Search for the cell housing the specified text and yield its (X, Y) center coordinate. 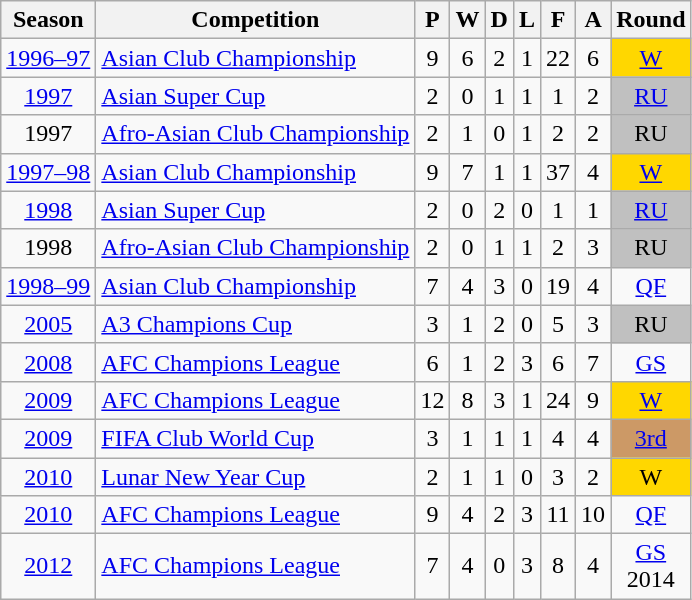
2005 (48, 324)
GS (651, 362)
10 (594, 515)
1997–98 (48, 172)
2012 (48, 566)
1998–99 (48, 286)
12 (432, 400)
Season (48, 20)
11 (558, 515)
A3 Champions Cup (256, 324)
19 (558, 286)
22 (558, 58)
Round (651, 20)
Lunar New Year Cup (256, 477)
5 (558, 324)
24 (558, 400)
3rd (651, 438)
2008 (48, 362)
D (499, 20)
F (558, 20)
L (526, 20)
37 (558, 172)
Competition (256, 20)
GS2014 (651, 566)
1996–97 (48, 58)
P (432, 20)
FIFA Club World Cup (256, 438)
A (594, 20)
